Detect which cell encompasses the target text, then output its (x, y) center coordinate. 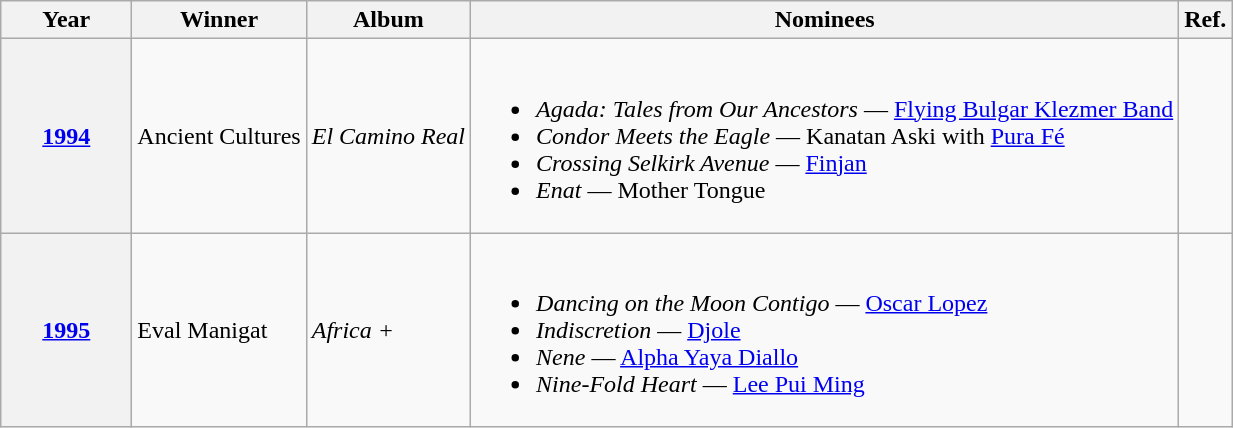
1994 (66, 136)
Ancient Cultures (219, 136)
Album (388, 20)
Year (66, 20)
Ref. (1206, 20)
Africa + (388, 330)
Eval Manigat (219, 330)
1995 (66, 330)
Winner (219, 20)
Nominees (825, 20)
Dancing on the Moon Contigo — Oscar LopezIndiscretion — DjoleNene — Alpha Yaya DialloNine-Fold Heart — Lee Pui Ming (825, 330)
El Camino Real (388, 136)
